From the cell containing the given text, extract its center point as [x, y] coordinate. 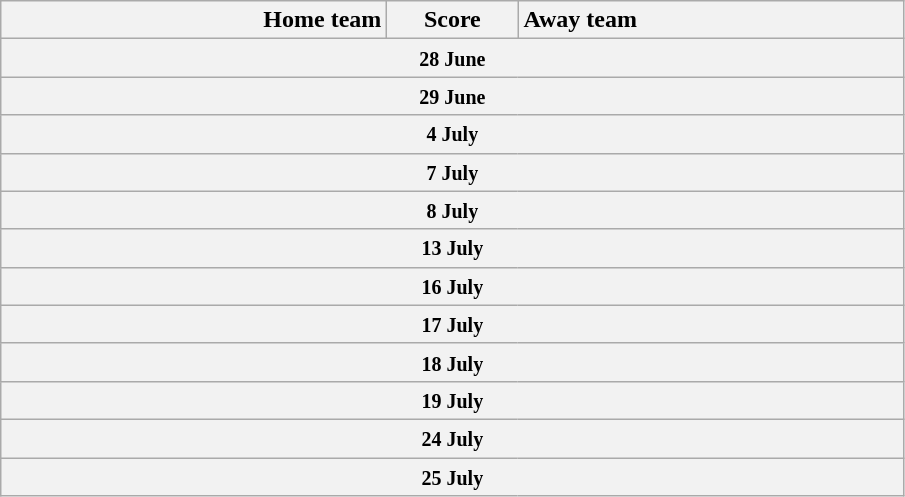
Score [452, 20]
7 July [452, 172]
8 July [452, 210]
24 July [452, 438]
25 July [452, 477]
13 July [452, 248]
17 July [452, 324]
4 July [452, 134]
Home team [194, 20]
18 July [452, 362]
Away team [711, 20]
28 June [452, 58]
29 June [452, 96]
16 July [452, 286]
19 July [452, 400]
